Provide the [X, Y] coordinate of the cell's center where the given text is located.  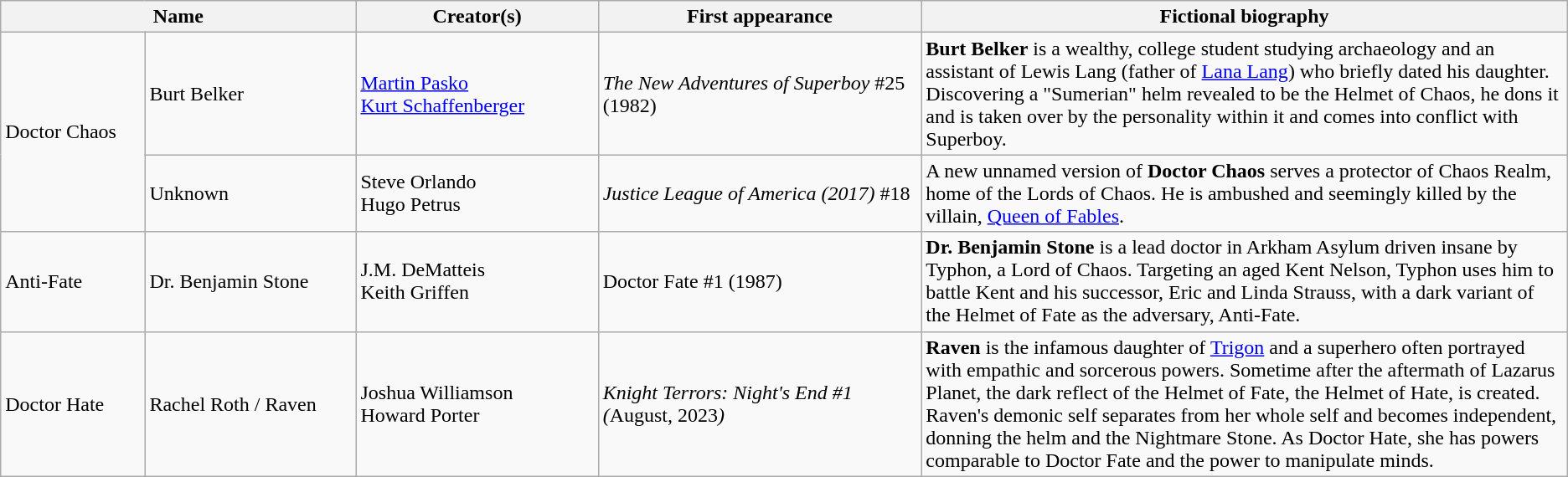
Creator(s) [477, 17]
Rachel Roth / Raven [250, 403]
Joshua WilliamsonHoward Porter [477, 403]
Doctor Chaos [73, 132]
Steve OrlandoHugo Petrus [477, 193]
Doctor Hate [73, 403]
Dr. Benjamin Stone [250, 281]
Martin PaskoKurt Schaffenberger [477, 94]
The New Adventures of Superboy #25 (1982) [760, 94]
First appearance [760, 17]
Unknown [250, 193]
Fictional biography [1245, 17]
Anti-Fate [73, 281]
Justice League of America (2017) #18 [760, 193]
Knight Terrors: Night's End #1 (August, 2023) [760, 403]
Doctor Fate #1 (1987) [760, 281]
Burt Belker [250, 94]
J.M. DeMatteisKeith Griffen [477, 281]
Name [178, 17]
